Locate the cell with the specified text and output its [x, y] center coordinate. 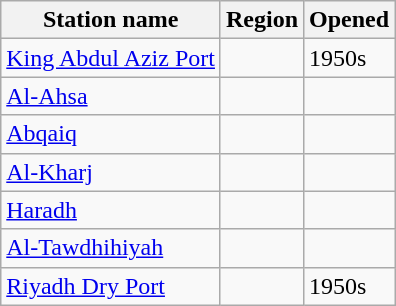
King Abdul Aziz Port [111, 58]
Al-Tawdhihiyah [111, 248]
Station name [111, 20]
Opened [350, 20]
Al-Ahsa [111, 96]
Haradh [111, 210]
Riyadh Dry Port [111, 286]
Al-Kharj [111, 172]
Region [262, 20]
Abqaiq [111, 134]
